For the text-containing cell, return its midpoint in (x, y) coordinate format. 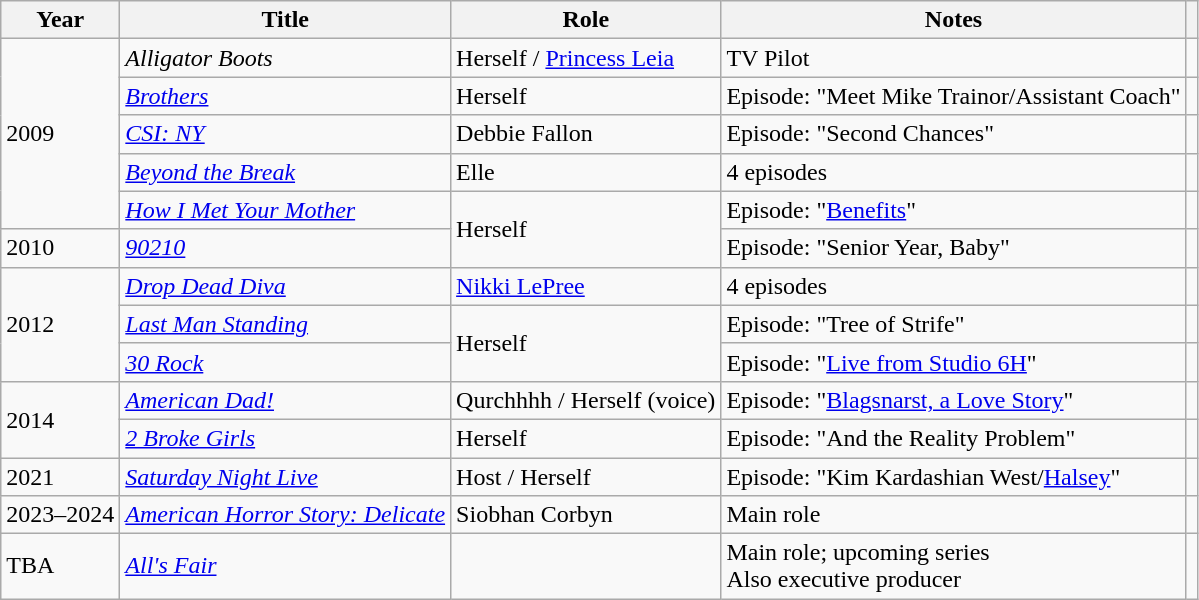
Saturday Night Live (286, 477)
Elle (586, 172)
Episode: "Blagsnarst, a Love Story" (954, 400)
2009 (60, 134)
TV Pilot (954, 58)
Alligator Boots (286, 58)
Episode: "Meet Mike Trainor/Assistant Coach" (954, 96)
Main role (954, 515)
Qurchhhh / Herself (voice) (586, 400)
90210 (286, 248)
Drop Dead Diva (286, 286)
Episode: "Live from Studio 6H" (954, 362)
Herself / Princess Leia (586, 58)
All's Fair (286, 566)
Episode: "Second Chances" (954, 134)
Beyond the Break (286, 172)
2021 (60, 477)
Episode: "Senior Year, Baby" (954, 248)
Year (60, 20)
TBA (60, 566)
Episode: "And the Reality Problem" (954, 438)
Role (586, 20)
Host / Herself (586, 477)
Last Man Standing (286, 324)
Debbie Fallon (586, 134)
Nikki LePree (586, 286)
Title (286, 20)
2023–2024 (60, 515)
Notes (954, 20)
2 Broke Girls (286, 438)
CSI: NY (286, 134)
2012 (60, 324)
Episode: "Tree of Strife" (954, 324)
2014 (60, 419)
How I Met Your Mother (286, 210)
Brothers (286, 96)
American Dad! (286, 400)
Siobhan Corbyn (586, 515)
Episode: "Benefits" (954, 210)
2010 (60, 248)
American Horror Story: Delicate (286, 515)
Main role; upcoming seriesAlso executive producer (954, 566)
30 Rock (286, 362)
Episode: "Kim Kardashian West/Halsey" (954, 477)
